Return the (x, y) coordinate for the center point of the cell that contains the specified text.  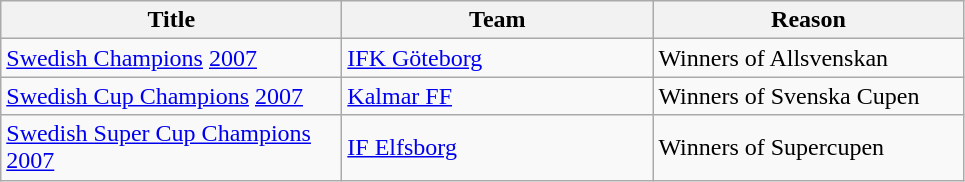
Title (172, 20)
IFK Göteborg (498, 58)
Swedish Champions 2007 (172, 58)
Winners of Allsvenskan (808, 58)
Swedish Cup Champions 2007 (172, 96)
Reason (808, 20)
Winners of Svenska Cupen (808, 96)
Team (498, 20)
Winners of Supercupen (808, 148)
Swedish Super Cup Champions 2007 (172, 148)
IF Elfsborg (498, 148)
Kalmar FF (498, 96)
